Extract the [x, y] coordinate from the center of the cell holding the provided text.  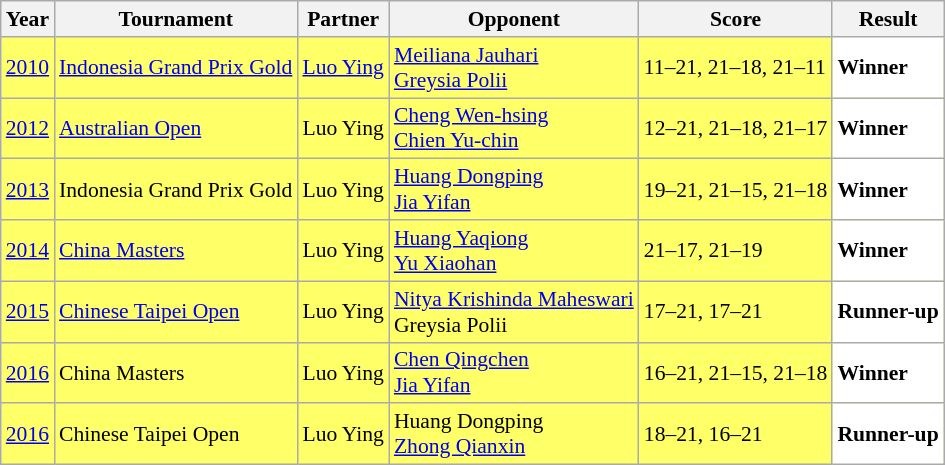
Australian Open [176, 128]
19–21, 21–15, 21–18 [736, 190]
2010 [28, 68]
11–21, 21–18, 21–11 [736, 68]
2013 [28, 190]
Nitya Krishinda Maheswari Greysia Polii [514, 312]
Partner [342, 19]
2014 [28, 250]
Tournament [176, 19]
18–21, 16–21 [736, 434]
2012 [28, 128]
Score [736, 19]
12–21, 21–18, 21–17 [736, 128]
Year [28, 19]
Opponent [514, 19]
Huang Yaqiong Yu Xiaohan [514, 250]
17–21, 17–21 [736, 312]
Result [888, 19]
Huang Dongping Zhong Qianxin [514, 434]
16–21, 21–15, 21–18 [736, 372]
Cheng Wen-hsing Chien Yu-chin [514, 128]
Huang Dongping Jia Yifan [514, 190]
21–17, 21–19 [736, 250]
Chen Qingchen Jia Yifan [514, 372]
Meiliana Jauhari Greysia Polii [514, 68]
2015 [28, 312]
